Pinpoint the cell where the given text exists, returning its [X, Y] midpoint coordinate. 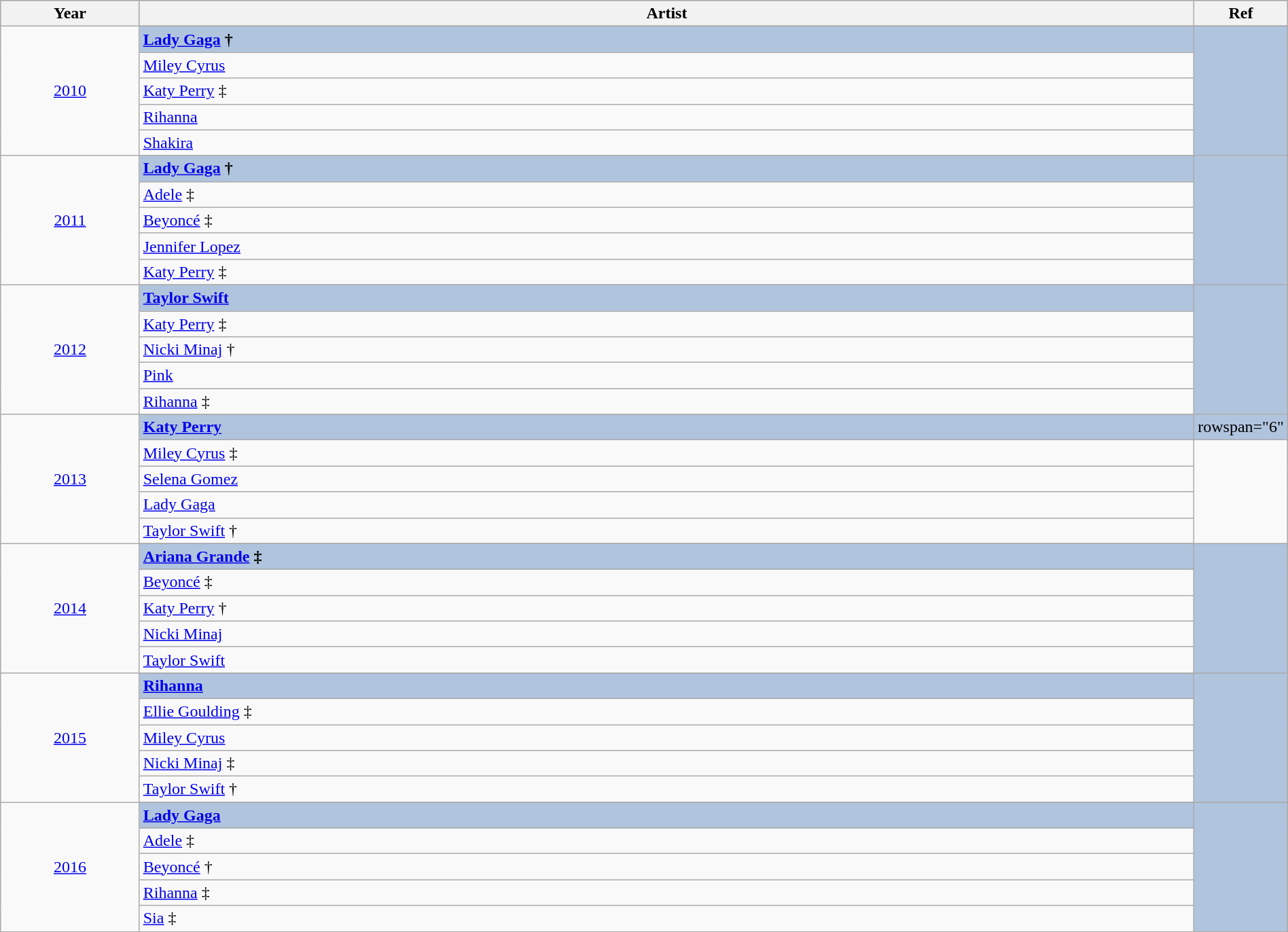
Shakira [666, 143]
Ref [1241, 14]
Nicki Minaj † [666, 350]
Katy Perry [666, 427]
rowspan="6" [1241, 427]
Artist [666, 14]
Pink [666, 376]
2010 [70, 91]
2011 [70, 220]
2012 [70, 349]
2015 [70, 737]
2014 [70, 608]
2016 [70, 867]
Nicki Minaj ‡ [666, 764]
2013 [70, 479]
Jennifer Lopez [666, 246]
Miley Cyrus ‡ [666, 453]
Year [70, 14]
Ellie Goulding ‡ [666, 711]
Nicki Minaj [666, 634]
Beyoncé † [666, 867]
Ariana Grande ‡ [666, 556]
Selena Gomez [666, 479]
Sia ‡ [666, 918]
Katy Perry † [666, 608]
